Locate the cell with the specified text and output its (x, y) center coordinate. 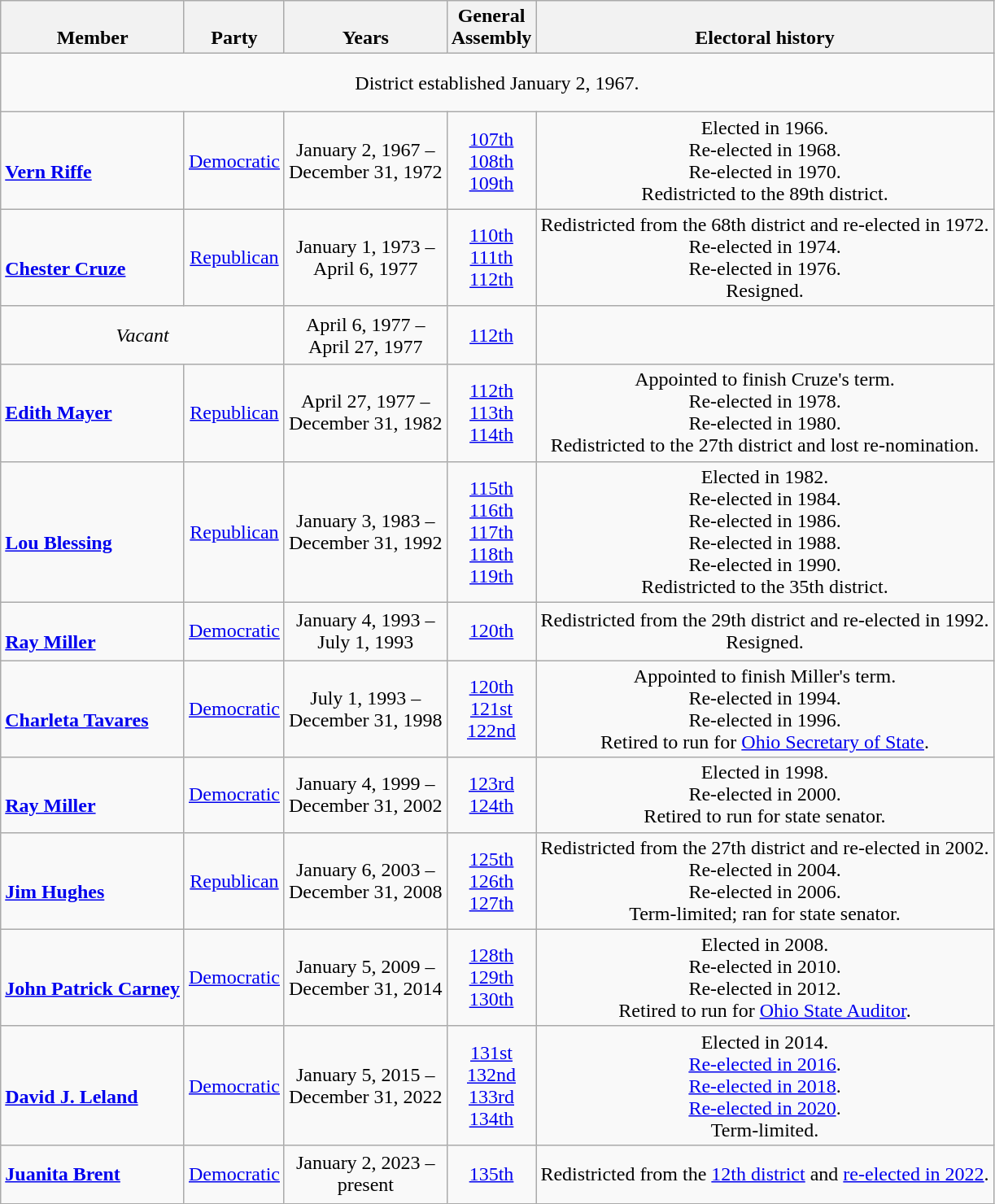
Edith Mayer (93, 413)
Lou Blessing (93, 532)
107th108th109th (491, 161)
Redistricted from the 27th district and re-elected in 2002.Re-elected in 2004.Re-elected in 2006.Term-limited; ran for state senator. (765, 880)
Redistricted from the 68th district and re-elected in 1972.Re-elected in 1974.Re-elected in 1976.Resigned. (765, 257)
Elected in 2014.Re-elected in 2016.Re-elected in 2018.Re-elected in 2020.Term-limited. (765, 1085)
January 2, 2023 –present (365, 1174)
125th126th127th (491, 880)
Electoral history (765, 28)
Charleta Tavares (93, 709)
120th (491, 631)
GeneralAssembly (491, 28)
January 4, 1999 –December 31, 2002 (365, 795)
April 6, 1977 –April 27, 1977 (365, 335)
Member (93, 28)
Appointed to finish Miller's term.Re-elected in 1994.Re-elected in 1996.Retired to run for Ohio Secretary of State. (765, 709)
115th116th117th118th119th (491, 532)
January 3, 1983 –December 31, 1992 (365, 532)
John Patrick Carney (93, 978)
July 1, 1993 –December 31, 1998 (365, 709)
January 6, 2003 –December 31, 2008 (365, 880)
Jim Hughes (93, 880)
District established January 2, 1967. (497, 83)
Juanita Brent (93, 1174)
120th121st122nd (491, 709)
Party (234, 28)
April 27, 1977 –December 31, 1982 (365, 413)
Redistricted from the 29th district and re-elected in 1992.Resigned. (765, 631)
112th (491, 335)
Elected in 1966.Re-elected in 1968.Re-elected in 1970.Redistricted to the 89th district. (765, 161)
January 2, 1967 –December 31, 1972 (365, 161)
131st132nd133rd134th (491, 1085)
Years (365, 28)
David J. Leland (93, 1085)
123rd124th (491, 795)
110th111th112th (491, 257)
January 5, 2009 –December 31, 2014 (365, 978)
135th (491, 1174)
Vern Riffe (93, 161)
Elected in 1982.Re-elected in 1984.Re-elected in 1986.Re-elected in 1988.Re-elected in 1990.Redistricted to the 35th district. (765, 532)
January 1, 1973 –April 6, 1977 (365, 257)
Chester Cruze (93, 257)
Redistricted from the 12th district and re-elected in 2022. (765, 1174)
Elected in 1998.Re-elected in 2000.Retired to run for state senator. (765, 795)
Vacant (143, 335)
112th113th114th (491, 413)
128th129th130th (491, 978)
Appointed to finish Cruze's term.Re-elected in 1978.Re-elected in 1980.Redistricted to the 27th district and lost re-nomination. (765, 413)
Elected in 2008.Re-elected in 2010.Re-elected in 2012.Retired to run for Ohio State Auditor. (765, 978)
January 4, 1993 –July 1, 1993 (365, 631)
January 5, 2015 –December 31, 2022 (365, 1085)
